Output the [X, Y] coordinate of the center of the cell containing the given text.  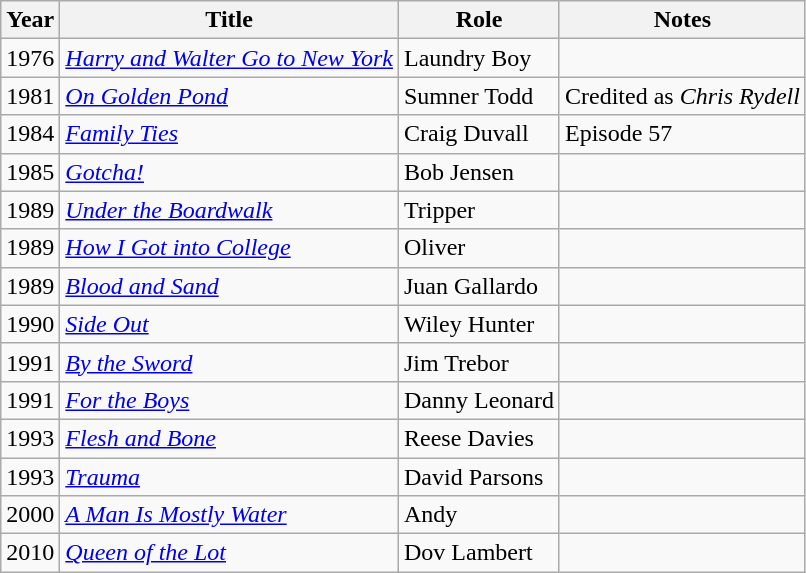
Harry and Walter Go to New York [230, 58]
Dov Lambert [478, 553]
Family Ties [230, 134]
Bob Jensen [478, 172]
Trauma [230, 477]
Episode 57 [682, 134]
For the Boys [230, 400]
Blood and Sand [230, 286]
1976 [30, 58]
2000 [30, 515]
Year [30, 20]
How I Got into College [230, 248]
Reese Davies [478, 438]
Andy [478, 515]
Flesh and Bone [230, 438]
1984 [30, 134]
1981 [30, 96]
2010 [30, 553]
Juan Gallardo [478, 286]
Credited as Chris Rydell [682, 96]
A Man Is Mostly Water [230, 515]
Oliver [478, 248]
David Parsons [478, 477]
Notes [682, 20]
Role [478, 20]
Laundry Boy [478, 58]
Gotcha! [230, 172]
Title [230, 20]
Under the Boardwalk [230, 210]
Sumner Todd [478, 96]
Tripper [478, 210]
Wiley Hunter [478, 324]
Danny Leonard [478, 400]
By the Sword [230, 362]
1990 [30, 324]
Side Out [230, 324]
Craig Duvall [478, 134]
1985 [30, 172]
Jim Trebor [478, 362]
On Golden Pond [230, 96]
Queen of the Lot [230, 553]
